Return (X, Y) of the center of cell containing provided text 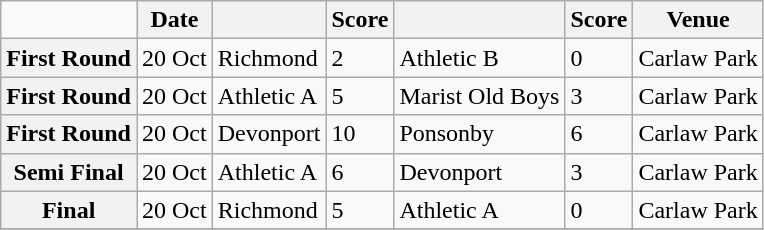
2 (360, 58)
Venue (698, 20)
Athletic B (480, 58)
Ponsonby (480, 134)
Marist Old Boys (480, 96)
Semi Final (69, 172)
Date (174, 20)
Final (69, 210)
10 (360, 134)
